Detect which cell encompasses the target text, then output its [x, y] center coordinate. 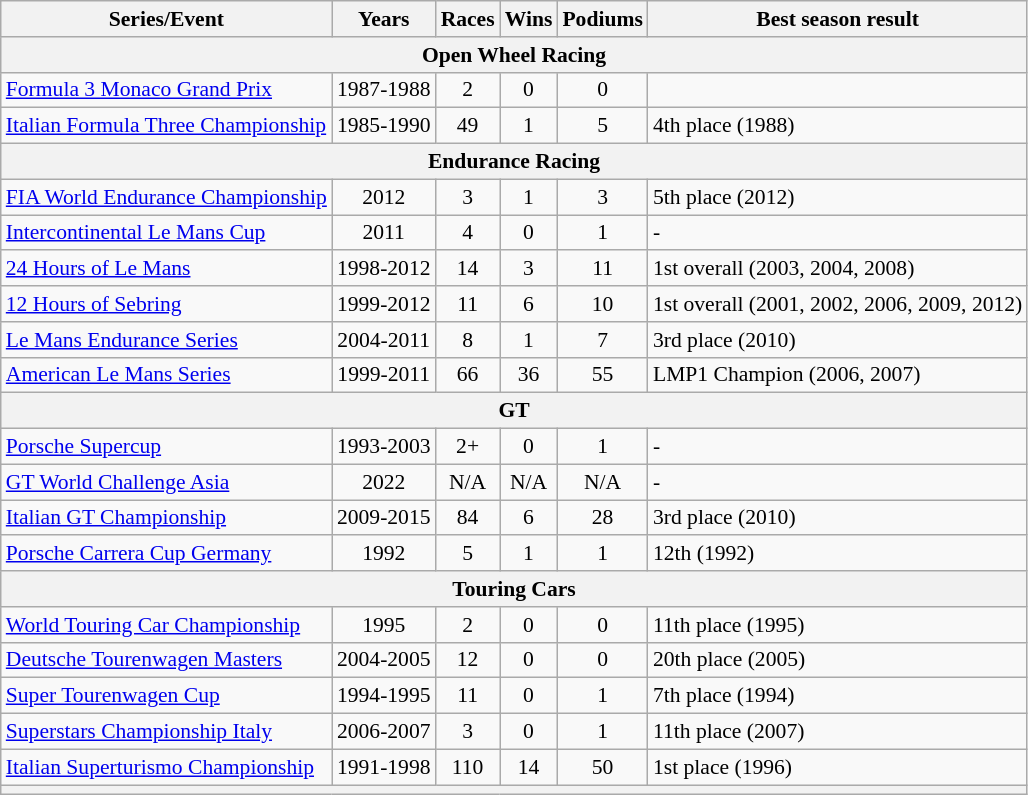
1991-1998 [384, 767]
Series/Event [166, 19]
2012 [384, 197]
Races [468, 19]
Intercontinental Le Mans Cup [166, 233]
Wins [529, 19]
Best season result [838, 19]
1992 [384, 554]
110 [468, 767]
2006-2007 [384, 732]
11th place (2007) [838, 732]
American Le Mans Series [166, 375]
7 [602, 340]
Porsche Carrera Cup Germany [166, 554]
FIA World Endurance Championship [166, 197]
Deutsche Tourenwagen Masters [166, 660]
20th place (2005) [838, 660]
2+ [468, 447]
GT World Challenge Asia [166, 482]
36 [529, 375]
1999-2012 [384, 304]
12th (1992) [838, 554]
55 [602, 375]
84 [468, 518]
1995 [384, 625]
Italian Formula Three Championship [166, 126]
24 Hours of Le Mans [166, 269]
GT [514, 411]
1st place (1996) [838, 767]
LMP1 Champion (2006, 2007) [838, 375]
Italian Superturismo Championship [166, 767]
12 Hours of Sebring [166, 304]
2022 [384, 482]
Open Wheel Racing [514, 55]
Superstars Championship Italy [166, 732]
4th place (1988) [838, 126]
Italian GT Championship [166, 518]
1st overall (2003, 2004, 2008) [838, 269]
1994-1995 [384, 696]
Podiums [602, 19]
2004-2005 [384, 660]
Formula 3 Monaco Grand Prix [166, 90]
Touring Cars [514, 589]
Endurance Racing [514, 162]
World Touring Car Championship [166, 625]
2009-2015 [384, 518]
1993-2003 [384, 447]
1st overall (2001, 2002, 2006, 2009, 2012) [838, 304]
50 [602, 767]
4 [468, 233]
Super Tourenwagen Cup [166, 696]
66 [468, 375]
Porsche Supercup [166, 447]
11th place (1995) [838, 625]
Years [384, 19]
12 [468, 660]
1999-2011 [384, 375]
5th place (2012) [838, 197]
1985-1990 [384, 126]
28 [602, 518]
10 [602, 304]
1998-2012 [384, 269]
7th place (1994) [838, 696]
1987-1988 [384, 90]
8 [468, 340]
49 [468, 126]
Le Mans Endurance Series [166, 340]
2004-2011 [384, 340]
2011 [384, 233]
